Pinpoint the cell where the given text exists, returning its (x, y) midpoint coordinate. 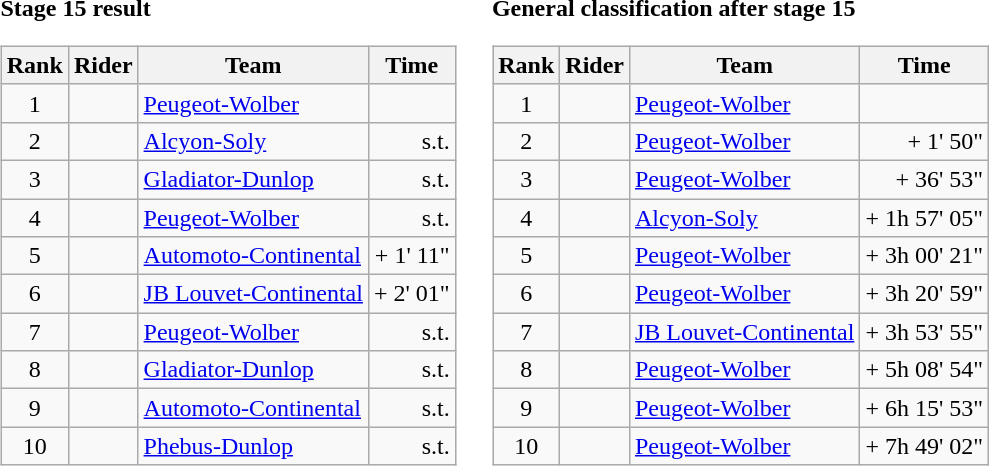
+ 6h 15' 53" (924, 408)
+ 3h 00' 21" (924, 256)
+ 3h 53' 55" (924, 332)
Phebus-Dunlop (253, 446)
+ 2' 01" (412, 294)
+ 3h 20' 59" (924, 294)
+ 5h 08' 54" (924, 370)
+ 1h 57' 05" (924, 217)
+ 1' 11" (412, 256)
+ 36' 53" (924, 179)
+ 7h 49' 02" (924, 446)
+ 1' 50" (924, 141)
